Extract the [x, y] coordinate from the center of the cell holding the provided text.  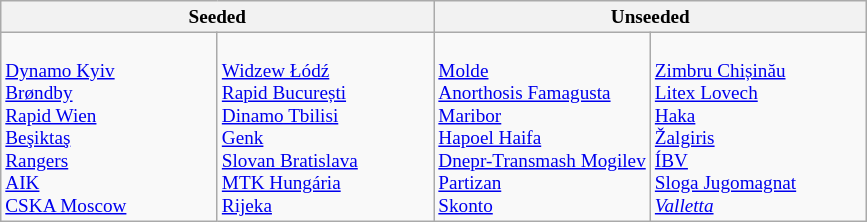
Unseeded [650, 17]
Molde Anorthosis Famagusta Maribor Hapoel Haifa Dnepr-Transmash Mogilev Partizan Skonto [542, 126]
Widzew Łódź Rapid București Dinamo Tbilisi Genk Slovan Bratislava MTK Hungária Rijeka [326, 126]
Dynamo Kyiv Brøndby Rapid Wien Beşiktaş Rangers AIK CSKA Moscow [110, 126]
Zimbru Chișinău Litex Lovech Haka Žalgiris ÍBV Sloga Jugomagnat Valletta [758, 126]
Seeded [218, 17]
